Find where the given text appears and provide that cell's center as [X, Y] coordinate. 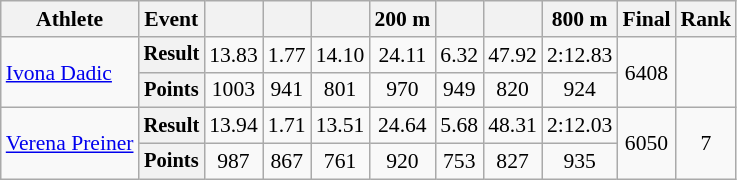
1003 [234, 90]
935 [580, 162]
24.11 [402, 55]
5.68 [459, 126]
2:12.83 [580, 55]
13.94 [234, 126]
Verena Preiner [70, 144]
Final [646, 19]
761 [340, 162]
970 [402, 90]
1.71 [287, 126]
941 [287, 90]
14.10 [340, 55]
1.77 [287, 55]
6050 [646, 144]
200 m [402, 19]
801 [340, 90]
48.31 [512, 126]
13.51 [340, 126]
Rank [706, 19]
7 [706, 144]
827 [512, 162]
47.92 [512, 55]
2:12.03 [580, 126]
800 m [580, 19]
6.32 [459, 55]
987 [234, 162]
920 [402, 162]
867 [287, 162]
924 [580, 90]
753 [459, 162]
Ivona Dadic [70, 72]
820 [512, 90]
13.83 [234, 55]
Athlete [70, 19]
949 [459, 90]
Event [172, 19]
24.64 [402, 126]
6408 [646, 72]
